Determine the (X, Y) coordinate at the center of the cell enclosing the given text.  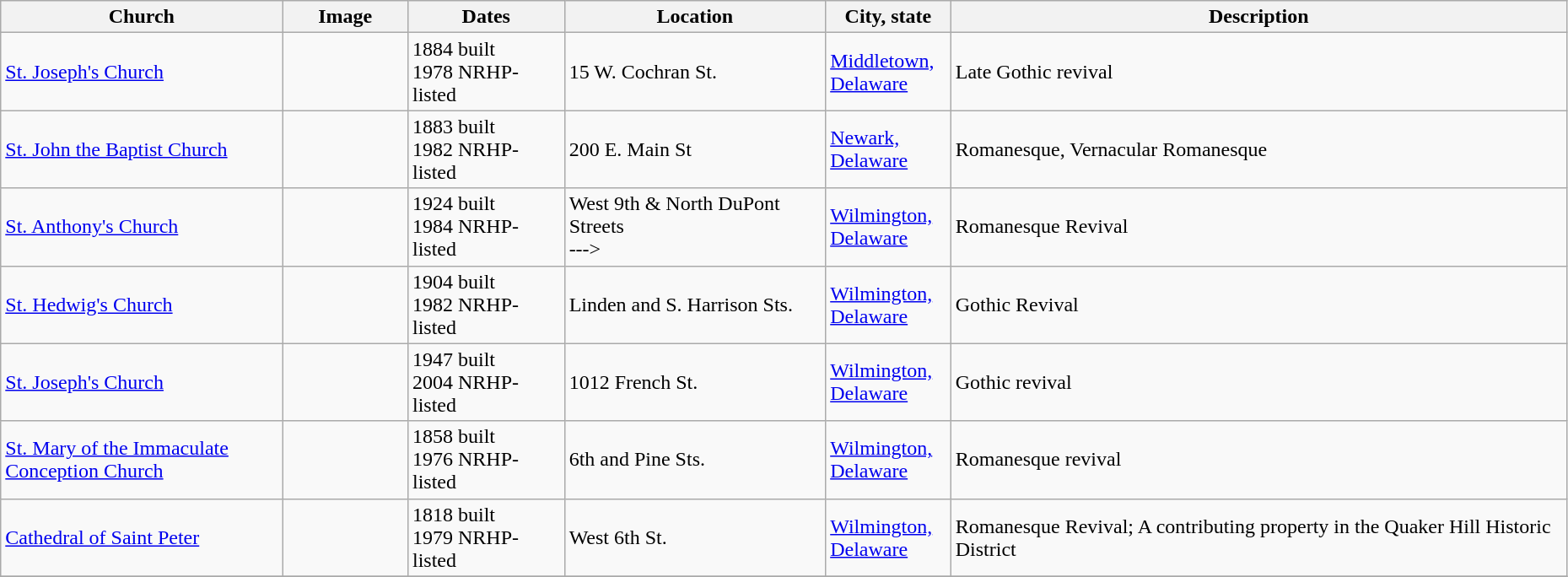
1883 built1982 NRHP-listed (486, 149)
St. Anthony's Church (142, 227)
Romanesque, Vernacular Romanesque (1258, 149)
Description (1258, 17)
St. John the Baptist Church (142, 149)
City, state (889, 17)
St. Hedwig's Church (142, 305)
Cathedral of Saint Peter (142, 537)
1947 built2004 NRHP-listed (486, 382)
Middletown, Delaware (889, 72)
Gothic revival (1258, 382)
1818 built1979 NRHP-listed (486, 537)
Romanesque Revival; A contributing property in the Quaker Hill Historic District (1258, 537)
St. Mary of the Immaculate Conception Church (142, 460)
West 6th St. (695, 537)
1924 built1984 NRHP-listed (486, 227)
West 9th & North DuPont Streets---> (695, 227)
1858 built1976 NRHP-listed (486, 460)
1012 French St. (695, 382)
6th and Pine Sts. (695, 460)
15 W. Cochran St. (695, 72)
Late Gothic revival (1258, 72)
Church (142, 17)
1884 built1978 NRHP-listed (486, 72)
200 E. Main St (695, 149)
Newark, Delaware (889, 149)
Dates (486, 17)
Image (346, 17)
Romanesque Revival (1258, 227)
Gothic Revival (1258, 305)
Location (695, 17)
Linden and S. Harrison Sts. (695, 305)
Romanesque revival (1258, 460)
1904 built1982 NRHP-listed (486, 305)
